Return (x, y) of the center of cell containing provided text 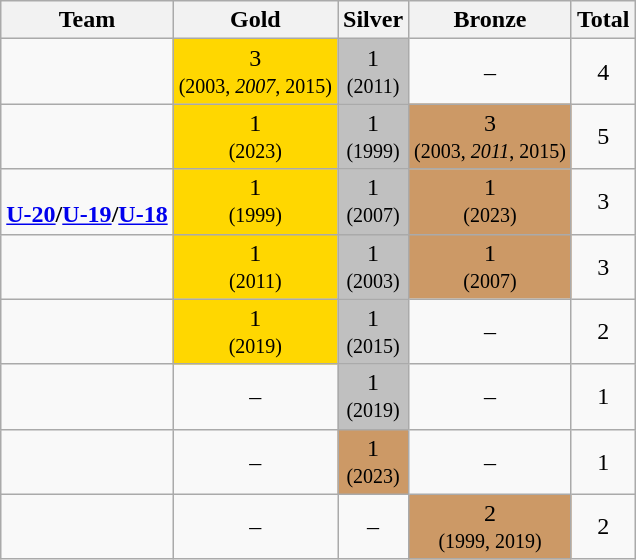
2(1999, 2019) (490, 526)
Team (87, 20)
Total (603, 20)
Gold (255, 20)
5 (603, 136)
3(2003, 2007, 2015) (255, 72)
Bronze (490, 20)
4 (603, 72)
1(2015) (374, 332)
1(2003) (374, 266)
U-20/U-19/U-18 (87, 202)
Silver (374, 20)
3(2003, 2011, 2015) (490, 136)
